Find where the given text appears and provide that cell's center as [x, y] coordinate. 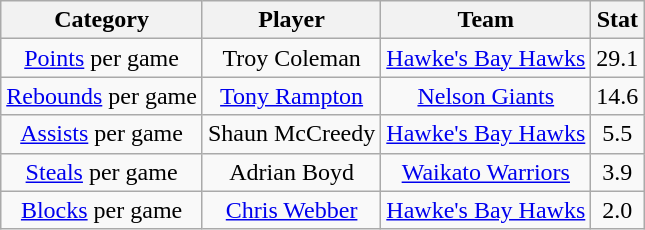
3.9 [618, 172]
29.1 [618, 58]
Team [486, 20]
Points per game [102, 58]
Tony Rampton [291, 96]
Category [102, 20]
Shaun McCreedy [291, 134]
Steals per game [102, 172]
5.5 [618, 134]
Chris Webber [291, 210]
Nelson Giants [486, 96]
Blocks per game [102, 210]
Stat [618, 20]
14.6 [618, 96]
Troy Coleman [291, 58]
Waikato Warriors [486, 172]
Rebounds per game [102, 96]
Player [291, 20]
Adrian Boyd [291, 172]
2.0 [618, 210]
Assists per game [102, 134]
